Provide the (x, y) coordinate of the cell's center where the given text is located.  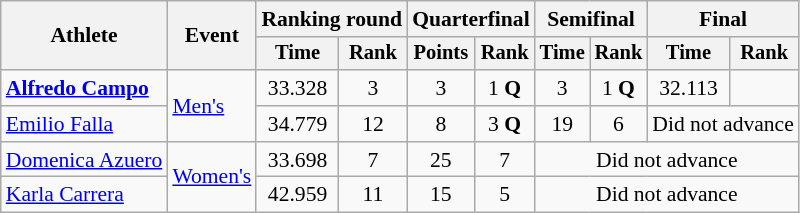
19 (562, 124)
Athlete (84, 36)
Domenica Azuero (84, 160)
Emilio Falla (84, 124)
8 (440, 124)
Women's (212, 178)
15 (440, 195)
Points (440, 54)
Men's (212, 106)
33.698 (297, 160)
34.779 (297, 124)
42.959 (297, 195)
11 (373, 195)
Event (212, 36)
6 (619, 124)
Karla Carrera (84, 195)
Semifinal (591, 19)
Ranking round (332, 19)
Final (723, 19)
12 (373, 124)
33.328 (297, 88)
Alfredo Campo (84, 88)
5 (504, 195)
25 (440, 160)
32.113 (688, 88)
Quarterfinal (471, 19)
3 Q (504, 124)
